Detect which cell encompasses the target text, then output its [X, Y] center coordinate. 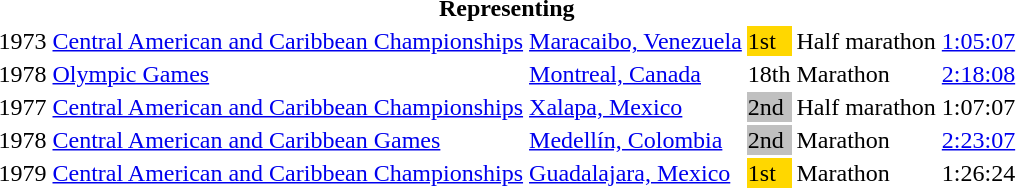
Medellín, Colombia [636, 140]
2:18:08 [978, 74]
2:23:07 [978, 140]
1:26:24 [978, 173]
Central American and Caribbean Games [288, 140]
Montreal, Canada [636, 74]
1:05:07 [978, 41]
Olympic Games [288, 74]
Xalapa, Mexico [636, 107]
1:07:07 [978, 107]
18th [769, 74]
Guadalajara, Mexico [636, 173]
Maracaibo, Venezuela [636, 41]
